Search for the cell housing the specified text and yield its [x, y] center coordinate. 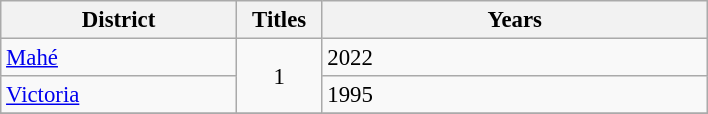
1995 [515, 95]
Titles [279, 20]
2022 [515, 58]
Years [515, 20]
District [119, 20]
1 [279, 76]
Victoria [119, 95]
Mahé [119, 58]
